Detect which cell encompasses the target text, then output its [x, y] center coordinate. 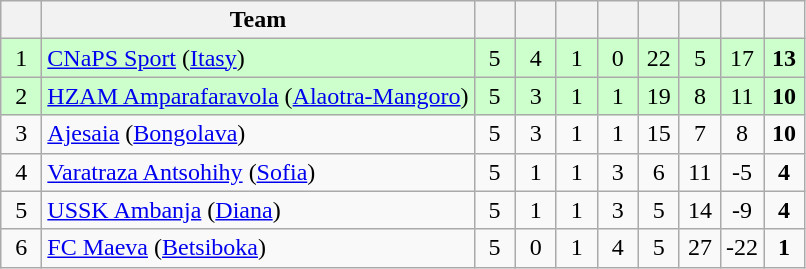
19 [658, 96]
7 [700, 134]
HZAM Amparafaravola (Alaotra-Mangoro) [258, 96]
CNaPS Sport (Itasy) [258, 58]
13 [784, 58]
-5 [742, 172]
Varatraza Antsohihy (Sofia) [258, 172]
-22 [742, 248]
FC Maeva (Betsiboka) [258, 248]
14 [700, 210]
2 [22, 96]
15 [658, 134]
17 [742, 58]
-9 [742, 210]
Ajesaia (Bongolava) [258, 134]
27 [700, 248]
22 [658, 58]
USSK Ambanja (Diana) [258, 210]
Team [258, 20]
